Determine the [x, y] coordinate at the center of the cell enclosing the given text.  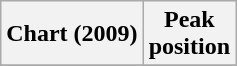
Peakposition [189, 34]
Chart (2009) [72, 34]
